Return [X, Y] of the center of cell containing provided text 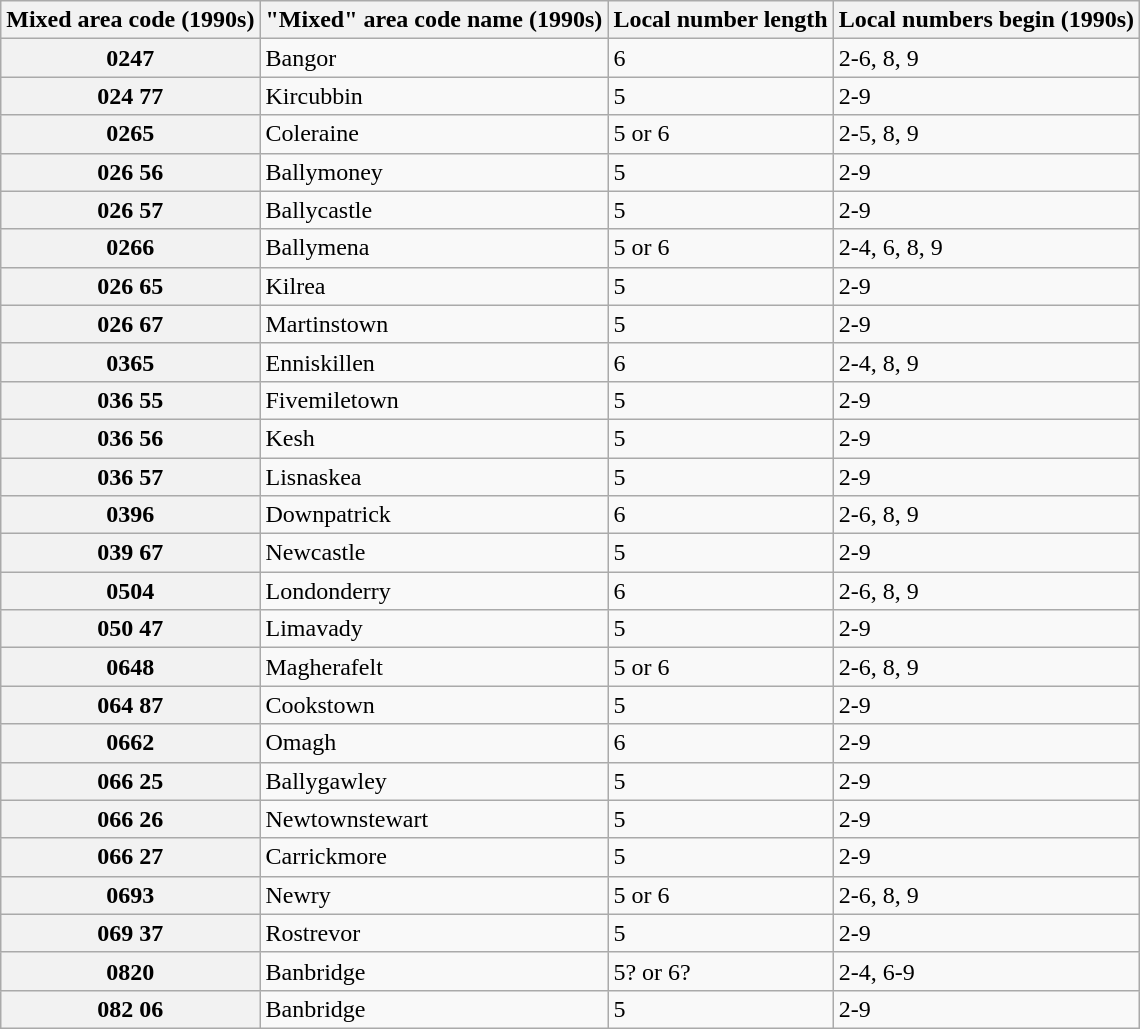
036 57 [130, 477]
Rostrevor [434, 933]
Kesh [434, 438]
2-5, 8, 9 [986, 134]
2-4, 6, 8, 9 [986, 248]
Bangor [434, 58]
0820 [130, 971]
Cookstown [434, 705]
066 27 [130, 857]
Enniskillen [434, 362]
0504 [130, 591]
Martinstown [434, 324]
026 56 [130, 172]
026 65 [130, 286]
2-4, 8, 9 [986, 362]
064 87 [130, 705]
0266 [130, 248]
0365 [130, 362]
Carrickmore [434, 857]
Local number length [720, 20]
Ballycastle [434, 210]
Londonderry [434, 591]
050 47 [130, 629]
026 67 [130, 324]
082 06 [130, 1009]
024 77 [130, 96]
Newry [434, 895]
066 26 [130, 819]
039 67 [130, 553]
0662 [130, 743]
5? or 6? [720, 971]
Downpatrick [434, 515]
Kircubbin [434, 96]
2-4, 6-9 [986, 971]
066 25 [130, 781]
036 56 [130, 438]
Coleraine [434, 134]
Lisnaskea [434, 477]
0247 [130, 58]
0693 [130, 895]
Limavady [434, 629]
Ballymena [434, 248]
0396 [130, 515]
0648 [130, 667]
Ballygawley [434, 781]
"Mixed" area code name (1990s) [434, 20]
Local numbers begin (1990s) [986, 20]
069 37 [130, 933]
Omagh [434, 743]
026 57 [130, 210]
0265 [130, 134]
Fivemiletown [434, 400]
Ballymoney [434, 172]
Kilrea [434, 286]
Newtownstewart [434, 819]
Magherafelt [434, 667]
036 55 [130, 400]
Mixed area code (1990s) [130, 20]
Newcastle [434, 553]
